Determine the [x, y] coordinate at the center of the cell enclosing the given text.  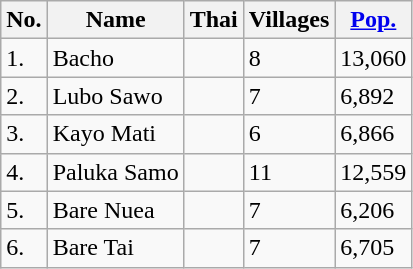
Thai [214, 20]
Bare Tai [116, 248]
6,866 [374, 134]
11 [289, 172]
2. [24, 96]
6,705 [374, 248]
8 [289, 58]
Villages [289, 20]
Lubo Sawo [116, 96]
4. [24, 172]
Bare Nuea [116, 210]
Kayo Mati [116, 134]
6,892 [374, 96]
5. [24, 210]
6 [289, 134]
13,060 [374, 58]
No. [24, 20]
6,206 [374, 210]
Bacho [116, 58]
Name [116, 20]
1. [24, 58]
Pop. [374, 20]
Paluka Samo [116, 172]
3. [24, 134]
6. [24, 248]
12,559 [374, 172]
